Capture the cell that displays the provided text and extract its (x, y) central coordinate. 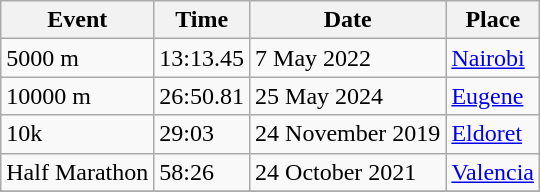
Nairobi (493, 58)
24 November 2019 (348, 134)
Half Marathon (78, 172)
Eldoret (493, 134)
26:50.81 (202, 96)
Time (202, 20)
7 May 2022 (348, 58)
5000 m (78, 58)
Date (348, 20)
25 May 2024 (348, 96)
58:26 (202, 172)
13:13.45 (202, 58)
Event (78, 20)
29:03 (202, 134)
Valencia (493, 172)
Place (493, 20)
Eugene (493, 96)
10k (78, 134)
10000 m (78, 96)
24 October 2021 (348, 172)
